Return the (X, Y) coordinate for the center point of the cell that contains the specified text.  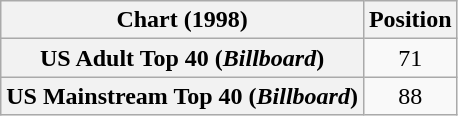
71 (410, 58)
Position (410, 20)
Chart (1998) (182, 20)
US Mainstream Top 40 (Billboard) (182, 96)
US Adult Top 40 (Billboard) (182, 58)
88 (410, 96)
